Locate the cell with the specified text and output its [x, y] center coordinate. 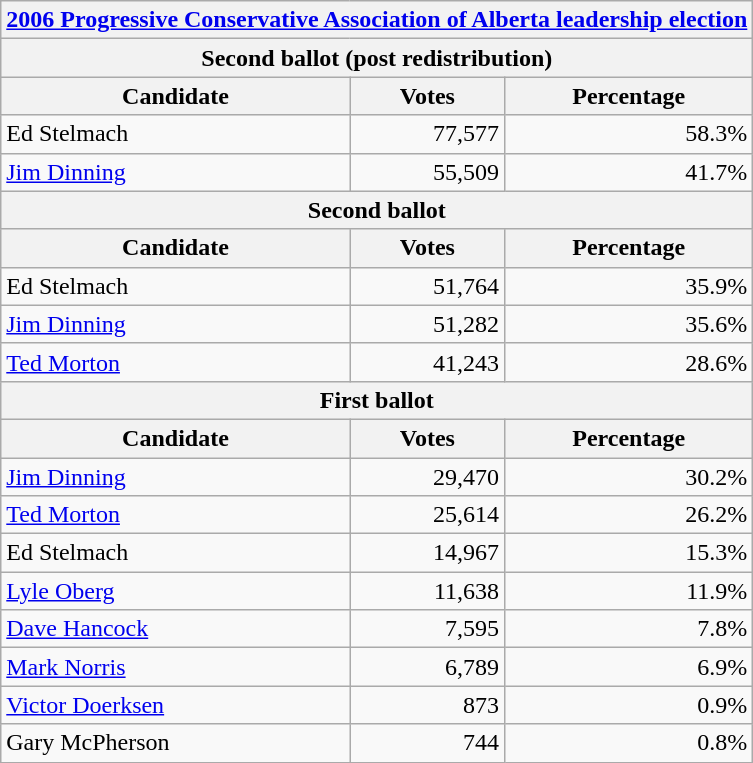
11.9% [629, 591]
2006 Progressive Conservative Association of Alberta leadership election [377, 20]
41.7% [629, 172]
14,967 [427, 553]
11,638 [427, 591]
55,509 [427, 172]
41,243 [427, 362]
28.6% [629, 362]
873 [427, 705]
744 [427, 743]
Lyle Oberg [176, 591]
51,282 [427, 324]
6.9% [629, 667]
7.8% [629, 629]
Second ballot (post redistribution) [377, 58]
15.3% [629, 553]
30.2% [629, 477]
0.8% [629, 743]
29,470 [427, 477]
51,764 [427, 286]
35.6% [629, 324]
First ballot [377, 400]
Second ballot [377, 210]
Victor Doerksen [176, 705]
0.9% [629, 705]
77,577 [427, 134]
25,614 [427, 515]
26.2% [629, 515]
35.9% [629, 286]
Dave Hancock [176, 629]
Mark Norris [176, 667]
7,595 [427, 629]
Gary McPherson [176, 743]
6,789 [427, 667]
58.3% [629, 134]
